Output the [x, y] coordinate of the center of the cell containing the given text.  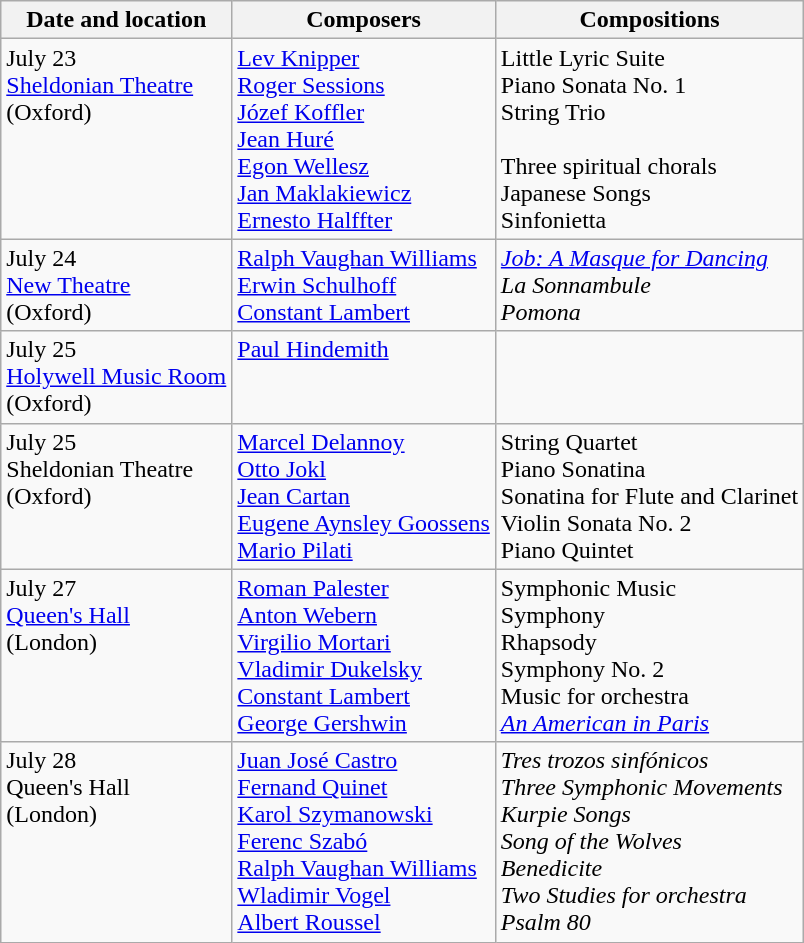
July 23Sheldonian Theatre(Oxford) [116, 139]
Symphonic MusicSymphonyRhapsodySymphony No. 2Music for orchestraAn American in Paris [649, 656]
Composers [364, 20]
Compositions [649, 20]
July 25Sheldonian Theatre(Oxford) [116, 496]
Juan José CastroFernand QuinetKarol SzymanowskiFerenc SzabóRalph Vaughan WilliamsWladimir VogelAlbert Roussel [364, 842]
Lev KnipperRoger SessionsJózef KofflerJean HuréEgon WelleszJan MaklakiewiczErnesto Halffter [364, 139]
July 24New Theatre(Oxford) [116, 285]
String QuartetPiano SonatinaSonatina for Flute and ClarinetViolin Sonata No. 2Piano Quintet [649, 496]
July 27Queen's Hall(London) [116, 656]
Tres trozos sinfónicosThree Symphonic MovementsKurpie SongsSong of the WolvesBenediciteTwo Studies for orchestraPsalm 80 [649, 842]
Paul Hindemith [364, 377]
Job: A Masque for DancingLa SonnambulePomona [649, 285]
Little Lyric SuitePiano Sonata No. 1String TrioThree spiritual choralsJapanese SongsSinfonietta [649, 139]
Ralph Vaughan WilliamsErwin SchulhoffConstant Lambert [364, 285]
Marcel DelannoyOtto JoklJean CartanEugene Aynsley GoossensMario Pilati [364, 496]
Roman PalesterAnton WebernVirgilio MortariVladimir DukelskyConstant LambertGeorge Gershwin [364, 656]
July 25Holywell Music Room(Oxford) [116, 377]
Date and location [116, 20]
July 28Queen's Hall(London) [116, 842]
